Return the [X, Y] coordinate for the center point of the cell that contains the specified text.  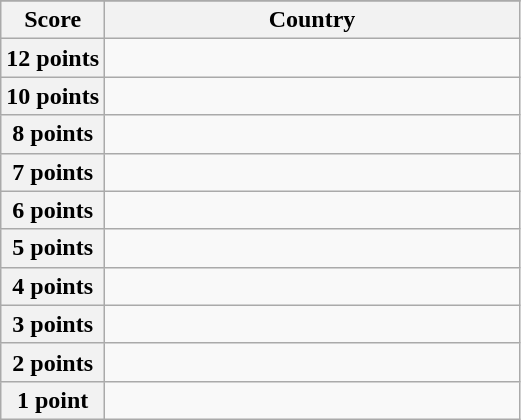
12 points [53, 58]
4 points [53, 286]
Country [312, 20]
6 points [53, 210]
3 points [53, 324]
8 points [53, 134]
7 points [53, 172]
Score [53, 20]
5 points [53, 248]
10 points [53, 96]
1 point [53, 400]
2 points [53, 362]
